Pinpoint the cell where the given text exists, returning its (x, y) midpoint coordinate. 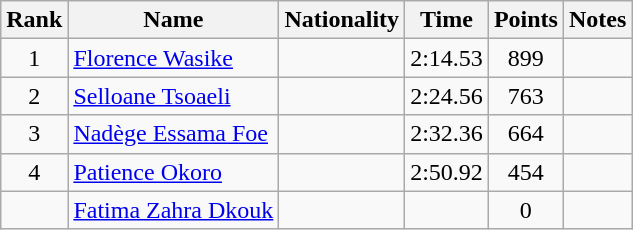
2 (34, 96)
0 (526, 210)
Nationality (342, 20)
1 (34, 58)
899 (526, 58)
454 (526, 172)
Rank (34, 20)
Fatima Zahra Dkouk (174, 210)
Points (526, 20)
Name (174, 20)
Nadège Essama Foe (174, 134)
664 (526, 134)
2:32.36 (447, 134)
4 (34, 172)
Patience Okoro (174, 172)
Notes (597, 20)
Time (447, 20)
2:14.53 (447, 58)
Florence Wasike (174, 58)
3 (34, 134)
2:24.56 (447, 96)
2:50.92 (447, 172)
763 (526, 96)
Selloane Tsoaeli (174, 96)
